Identify which cell holds the provided text, then report its [x, y] central coordinate. 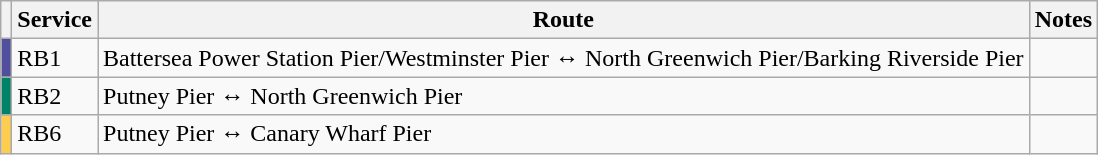
Notes [1063, 20]
Putney Pier ↔ North Greenwich Pier [564, 96]
Route [564, 20]
Putney Pier ↔ Canary Wharf Pier [564, 134]
Battersea Power Station Pier/Westminster Pier ↔ North Greenwich Pier/Barking Riverside Pier [564, 58]
RB1 [55, 58]
Service [55, 20]
RB2 [55, 96]
RB6 [55, 134]
